Provide the (x, y) coordinate of the cell's center where the given text is located.  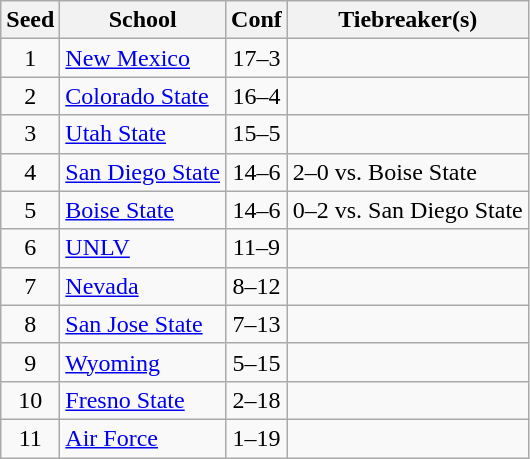
Nevada (143, 286)
Fresno State (143, 400)
San Diego State (143, 172)
Wyoming (143, 362)
15–5 (257, 134)
2–18 (257, 400)
8–12 (257, 286)
5–15 (257, 362)
San Jose State (143, 324)
New Mexico (143, 58)
2–0 vs. Boise State (408, 172)
Utah State (143, 134)
9 (30, 362)
6 (30, 248)
2 (30, 96)
Seed (30, 20)
Boise State (143, 210)
11 (30, 438)
16–4 (257, 96)
1 (30, 58)
7–13 (257, 324)
UNLV (143, 248)
School (143, 20)
7 (30, 286)
0–2 vs. San Diego State (408, 210)
11–9 (257, 248)
10 (30, 400)
8 (30, 324)
17–3 (257, 58)
5 (30, 210)
1–19 (257, 438)
4 (30, 172)
Colorado State (143, 96)
Conf (257, 20)
3 (30, 134)
Air Force (143, 438)
Tiebreaker(s) (408, 20)
